Detect which cell encompasses the target text, then output its (X, Y) center coordinate. 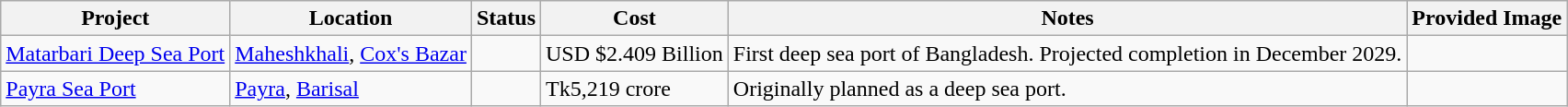
Location (352, 18)
Tk5,219 crore (635, 89)
Originally planned as a deep sea port. (1067, 89)
Cost (635, 18)
Project (116, 18)
First deep sea port of Bangladesh. Projected completion in December 2029. (1067, 53)
Payra Sea Port (116, 89)
Maheshkhali, Cox's Bazar (352, 53)
Payra, Barisal (352, 89)
Notes (1067, 18)
Matarbari Deep Sea Port (116, 53)
Status (506, 18)
Provided Image (1487, 18)
USD $2.409 Billion (635, 53)
